From the cell containing the given text, extract its center point as (x, y) coordinate. 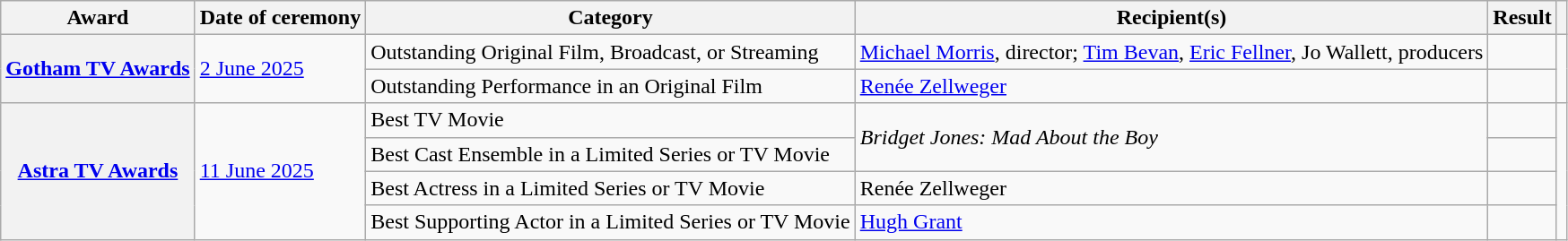
2 June 2025 (280, 69)
Michael Morris, director; Tim Bevan, Eric Fellner, Jo Wallett, producers (1172, 52)
Result (1522, 18)
Award (98, 18)
Recipient(s) (1172, 18)
Best Cast Ensemble in a Limited Series or TV Movie (610, 154)
Outstanding Performance in an Original Film (610, 86)
Best Actress in a Limited Series or TV Movie (610, 188)
Bridget Jones: Mad About the Boy (1172, 137)
Category (610, 18)
11 June 2025 (280, 171)
Astra TV Awards (98, 171)
Gotham TV Awards (98, 69)
Hugh Grant (1172, 222)
Date of ceremony (280, 18)
Best Supporting Actor in a Limited Series or TV Movie (610, 222)
Best TV Movie (610, 120)
Outstanding Original Film, Broadcast, or Streaming (610, 52)
